Detect which cell encompasses the target text, then output its (X, Y) center coordinate. 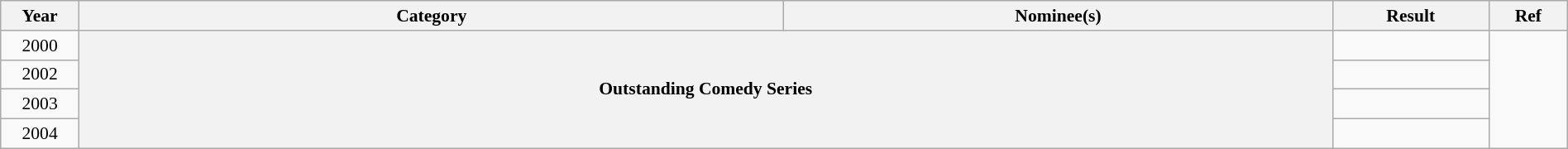
2002 (40, 74)
2000 (40, 46)
Result (1411, 16)
Ref (1528, 16)
Outstanding Comedy Series (705, 89)
2004 (40, 134)
Nominee(s) (1059, 16)
Category (432, 16)
2003 (40, 104)
Year (40, 16)
